Capture the cell that displays the provided text and extract its (x, y) central coordinate. 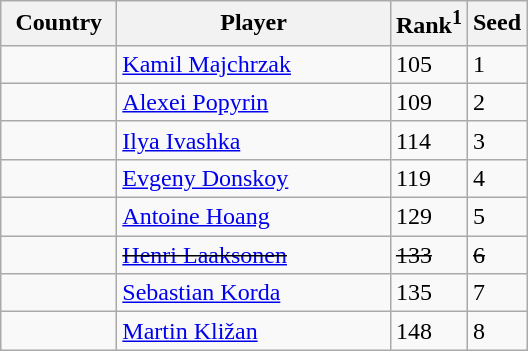
2 (496, 102)
105 (428, 64)
Alexei Popyrin (254, 102)
133 (428, 255)
Martin Kližan (254, 331)
Sebastian Korda (254, 293)
129 (428, 217)
4 (496, 178)
119 (428, 178)
3 (496, 140)
8 (496, 331)
135 (428, 293)
Rank1 (428, 24)
Seed (496, 24)
7 (496, 293)
Evgeny Donskoy (254, 178)
6 (496, 255)
1 (496, 64)
114 (428, 140)
Country (59, 24)
Antoine Hoang (254, 217)
109 (428, 102)
148 (428, 331)
Kamil Majchrzak (254, 64)
5 (496, 217)
Ilya Ivashka (254, 140)
Henri Laaksonen (254, 255)
Player (254, 24)
